Scan for the cell matching the given text and deliver its (x, y) coordinate at center. 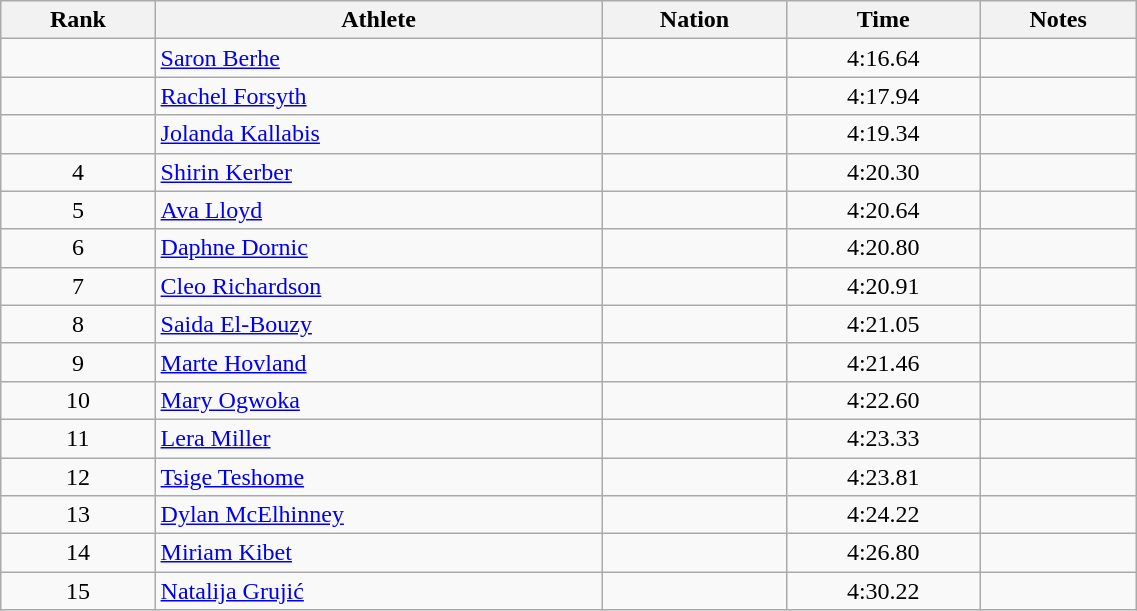
Natalija Grujić (378, 591)
9 (78, 362)
7 (78, 286)
13 (78, 515)
Jolanda Kallabis (378, 134)
Shirin Kerber (378, 172)
Time (884, 20)
Saida El-Bouzy (378, 324)
Rank (78, 20)
4:24.22 (884, 515)
12 (78, 477)
5 (78, 210)
Nation (694, 20)
4:20.30 (884, 172)
Saron Berhe (378, 58)
4:30.22 (884, 591)
4:20.80 (884, 248)
Notes (1058, 20)
Dylan McElhinney (378, 515)
6 (78, 248)
Cleo Richardson (378, 286)
Mary Ogwoka (378, 400)
4:21.05 (884, 324)
8 (78, 324)
14 (78, 553)
4:23.81 (884, 477)
Tsige Teshome (378, 477)
4:20.64 (884, 210)
4:26.80 (884, 553)
4:22.60 (884, 400)
4:16.64 (884, 58)
Daphne Dornic (378, 248)
4:20.91 (884, 286)
11 (78, 438)
Rachel Forsyth (378, 96)
Lera Miller (378, 438)
10 (78, 400)
Ava Lloyd (378, 210)
4:17.94 (884, 96)
Athlete (378, 20)
Miriam Kibet (378, 553)
4:23.33 (884, 438)
Marte Hovland (378, 362)
15 (78, 591)
4 (78, 172)
4:19.34 (884, 134)
4:21.46 (884, 362)
